Capture the cell that displays the provided text and extract its [x, y] central coordinate. 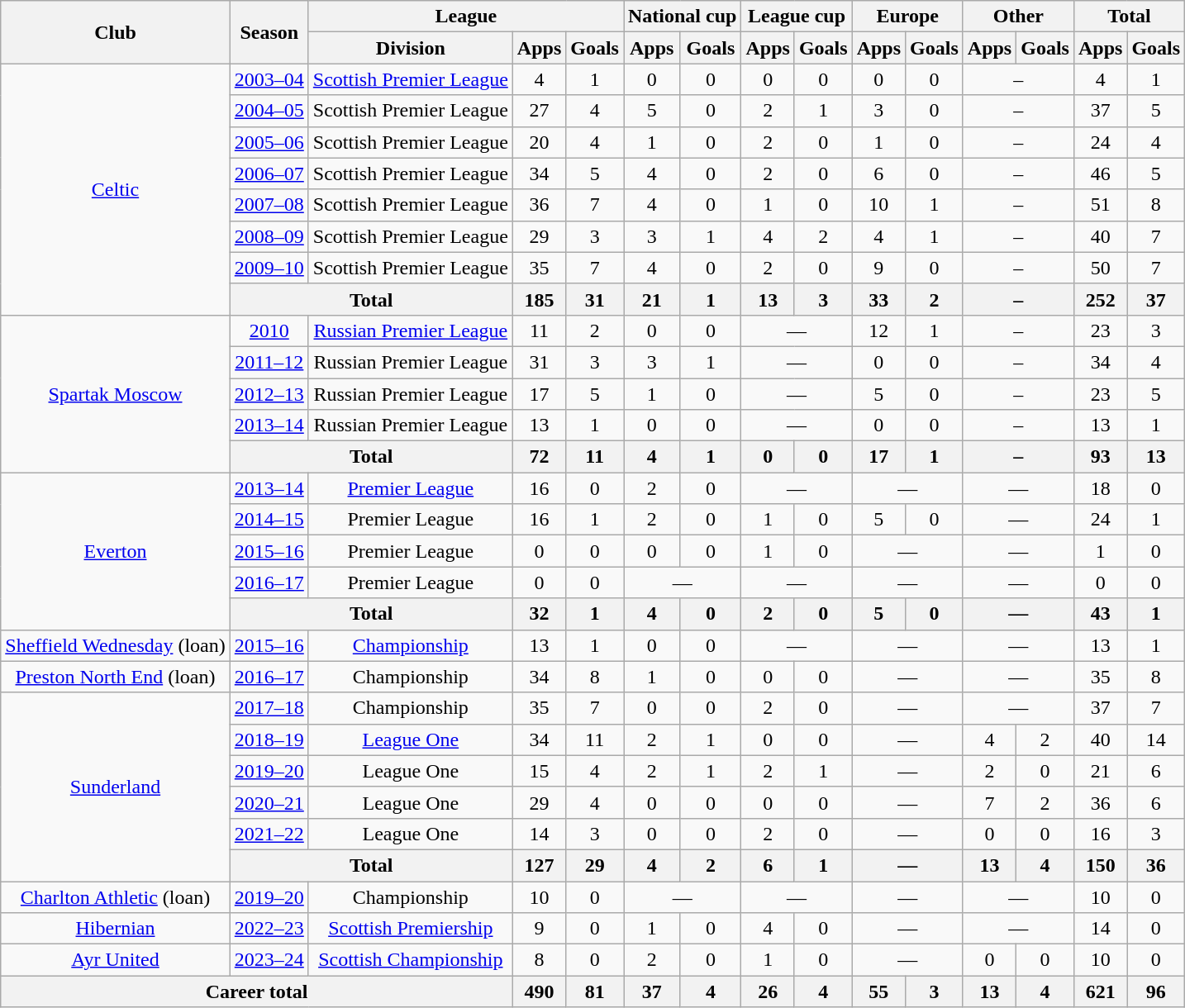
2018–19 [269, 739]
Season [269, 32]
51 [1100, 205]
27 [539, 111]
2008–09 [269, 236]
15 [539, 771]
2012–13 [269, 394]
Charlton Athletic (loan) [116, 896]
2006–07 [269, 174]
20 [539, 142]
96 [1156, 991]
2022–23 [269, 929]
33 [878, 299]
490 [539, 991]
Scottish Premiership [410, 929]
Preston North End (loan) [116, 677]
Everton [116, 551]
Division [410, 48]
2023–24 [269, 960]
46 [1100, 174]
Hibernian [116, 929]
252 [1100, 299]
2021–22 [269, 834]
2011–12 [269, 362]
2003–04 [269, 79]
Ayr United [116, 960]
26 [768, 991]
2004–05 [269, 111]
2017–18 [269, 708]
93 [1100, 457]
Club [116, 32]
2009–10 [269, 268]
32 [539, 614]
Sunderland [116, 787]
Spartak Moscow [116, 393]
Other [1018, 17]
National cup [682, 17]
18 [1100, 488]
Career total [257, 991]
Europe [907, 17]
43 [1100, 614]
2007–08 [269, 205]
127 [539, 865]
2014–15 [269, 520]
2020–21 [269, 802]
150 [1100, 865]
2010 [269, 330]
50 [1100, 268]
2005–06 [269, 142]
Sheffield Wednesday (loan) [116, 645]
621 [1100, 991]
Scottish Championship [410, 960]
81 [595, 991]
League cup [797, 17]
185 [539, 299]
12 [878, 330]
55 [878, 991]
League [466, 17]
72 [539, 457]
Celtic [116, 189]
